From the cell containing the given text, extract its center point as [x, y] coordinate. 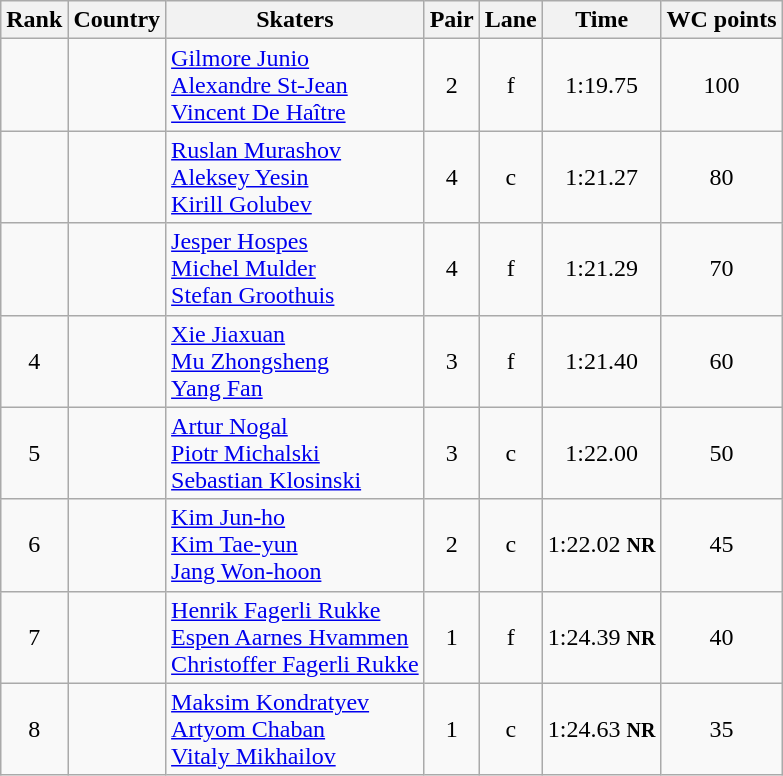
Lane [510, 20]
1:22.00 [602, 453]
Xie JiaxuanMu ZhongshengYang Fan [296, 361]
1:22.02 NR [602, 545]
Rank [34, 20]
Gilmore JunioAlexandre St-JeanVincent De Haître [296, 85]
1:24.63 NR [602, 729]
100 [722, 85]
60 [722, 361]
7 [34, 637]
50 [722, 453]
Maksim KondratyevArtyom ChabanVitaly Mikhailov [296, 729]
Skaters [296, 20]
40 [722, 637]
1:24.39 NR [602, 637]
Jesper HospesMichel MulderStefan Groothuis [296, 269]
Pair [452, 20]
Country [117, 20]
1:21.40 [602, 361]
Ruslan MurashovAleksey YesinKirill Golubev [296, 177]
1:19.75 [602, 85]
8 [34, 729]
45 [722, 545]
80 [722, 177]
Kim Jun-hoKim Tae-yunJang Won-hoon [296, 545]
Time [602, 20]
1:21.29 [602, 269]
35 [722, 729]
Henrik Fagerli RukkeEspen Aarnes HvammenChristoffer Fagerli Rukke [296, 637]
70 [722, 269]
1:21.27 [602, 177]
6 [34, 545]
5 [34, 453]
WC points [722, 20]
Artur NogalPiotr MichalskiSebastian Klosinski [296, 453]
